Detect which cell encompasses the target text, then output its [X, Y] center coordinate. 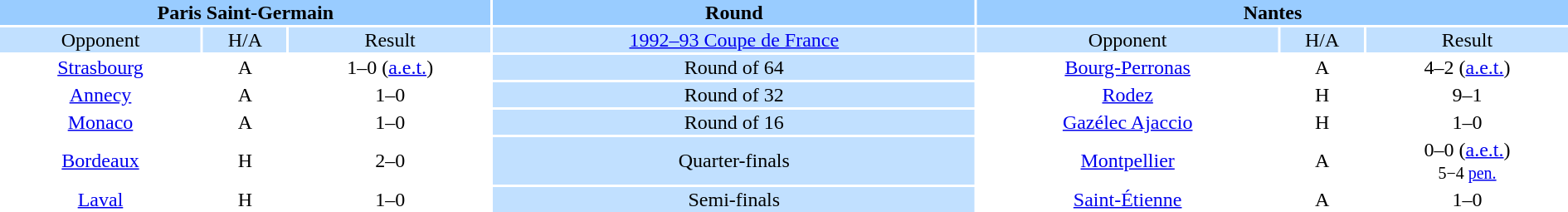
Round of 16 [734, 122]
2–0 [390, 161]
Nantes [1273, 12]
Rodez [1127, 95]
Monaco [100, 122]
Round of 32 [734, 95]
4–2 (a.e.t.) [1467, 67]
Round [734, 12]
Bordeaux [100, 161]
9–1 [1467, 95]
Gazélec Ajaccio [1127, 122]
1–0 (a.e.t.) [390, 67]
Montpellier [1127, 161]
Laval [100, 200]
Strasbourg [100, 67]
Bourg-Perronas [1127, 67]
Annecy [100, 95]
Paris Saint-Germain [246, 12]
Saint-Étienne [1127, 200]
0–0 (a.e.t.) 5−4 pen. [1467, 161]
Semi-finals [734, 200]
Round of 64 [734, 67]
1992–93 Coupe de France [734, 40]
Quarter-finals [734, 161]
